Identify which cell holds the provided text, then report its (X, Y) central coordinate. 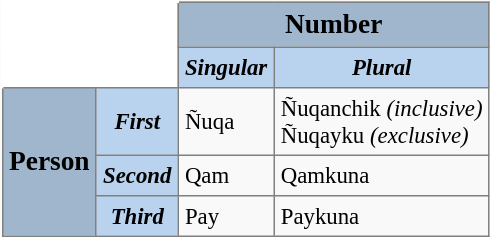
Person (49, 161)
Ñuqanchik (inclusive)Ñuqayku (exclusive) (382, 121)
Paykuna (382, 215)
Qamkuna (382, 174)
Second (137, 174)
Ñuqa (226, 121)
First (137, 121)
Plural (382, 66)
Third (137, 215)
Singular (226, 66)
Qam (226, 174)
Number (334, 24)
Pay (226, 215)
